Scan for the cell matching the given text and deliver its [x, y] coordinate at center. 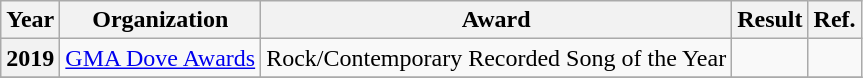
2019 [30, 58]
Organization [160, 20]
Rock/Contemporary Recorded Song of the Year [496, 58]
GMA Dove Awards [160, 58]
Ref. [834, 20]
Year [30, 20]
Result [770, 20]
Award [496, 20]
